Return the (x, y) coordinate for the center point of the cell that contains the specified text.  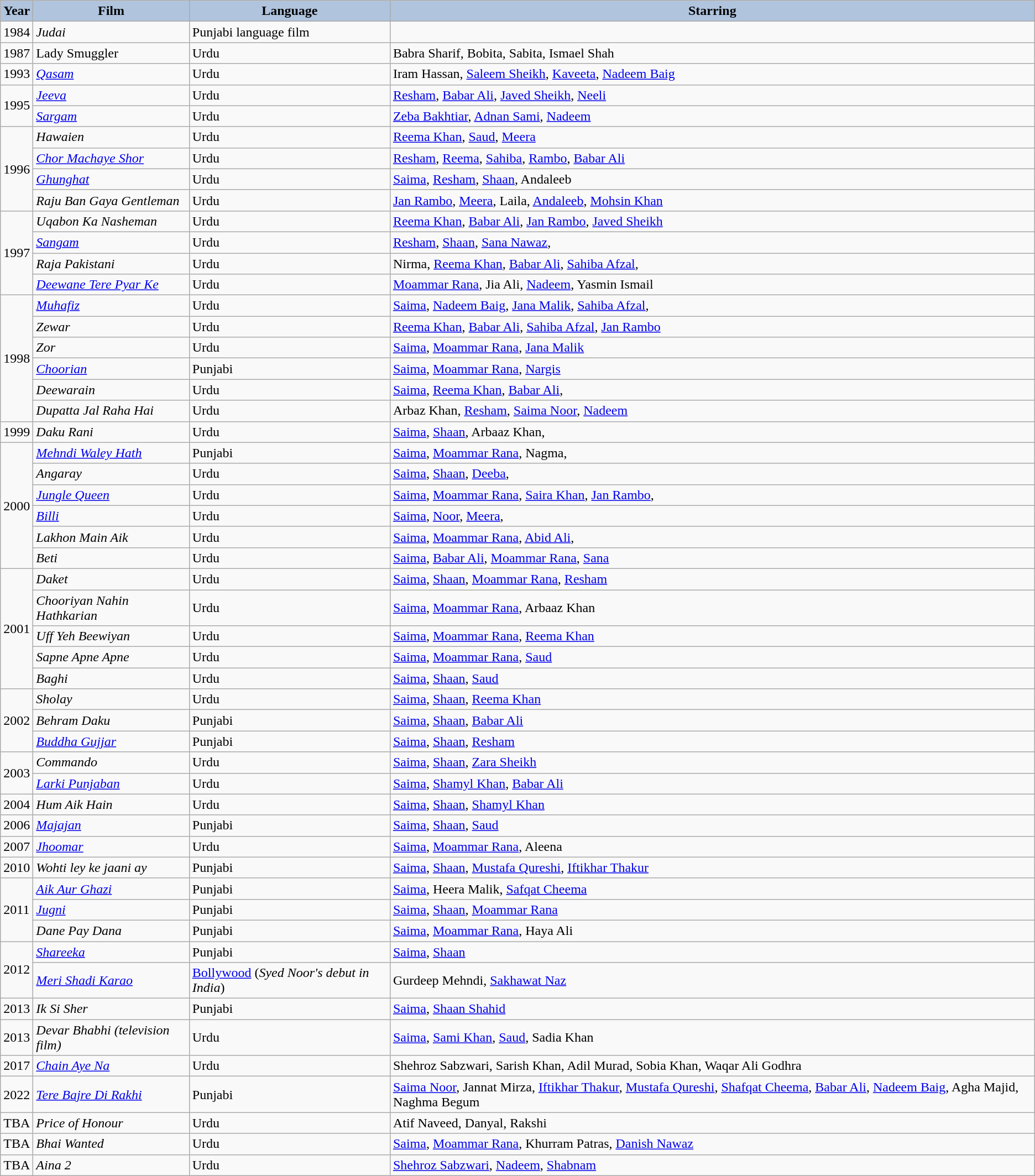
2012 (17, 970)
Hum Aik Hain (111, 804)
1996 (17, 169)
Saima, Shaan, Deeba, (712, 474)
Saima, Shaan (712, 952)
Saima, Noor, Meera, (712, 516)
Saima, Moammar Rana, Khurram Patras, Danish Nawaz (712, 1144)
Saima, Sami Khan, Saud, Sadia Khan (712, 1037)
Reema Khan, Babar Ali, Sahiba Afzal, Jan Rambo (712, 327)
2004 (17, 804)
Shehroz Sabzwari, Nadeem, Shabnam (712, 1165)
Aik Aur Ghazi (111, 888)
Saima, Resham, Shaan, Andaleeb (712, 179)
1995 (17, 106)
Saima, Moammar Rana, Saud (712, 657)
Reema Khan, Babar Ali, Jan Rambo, Javed Sheikh (712, 221)
Zeba Bakhtiar, Adnan Sami, Nadeem (712, 116)
Bhai Wanted (111, 1144)
Arbaz Khan, Resham, Saima Noor, Nadeem (712, 411)
Ik Si Sher (111, 1009)
Buddha Gujjar (111, 741)
Saima, Shaan, Mustafa Qureshi, Iftikhar Thakur (712, 867)
2000 (17, 505)
1993 (17, 74)
Lady Smuggler (111, 53)
Aina 2 (111, 1165)
Majajan (111, 825)
Lakhon Main Aik (111, 537)
Dane Pay Dana (111, 931)
Shareeka (111, 952)
1997 (17, 253)
Meri Shadi Karao (111, 981)
Saima, Moammar Rana, Nargis (712, 369)
Saima, Moammar Rana, Abid Ali, (712, 537)
2022 (17, 1095)
Uff Yeh Beewiyan (111, 636)
Jan Rambo, Meera, Laila, Andaleeb, Mohsin Khan (712, 200)
Baghi (111, 678)
Saima, Moammar Rana, Saira Khan, Jan Rambo, (712, 495)
1999 (17, 432)
Qasam (111, 74)
Sargam (111, 116)
Saima, Reema Khan, Babar Ali, (712, 390)
Daket (111, 579)
Saima, Shaan, Arbaaz Khan, (712, 432)
Saima, Shaan, Moammar Rana (712, 910)
Chor Machaye Shor (111, 158)
Saima, Shaan, Babar Ali (712, 720)
Judai (111, 32)
Jeeva (111, 95)
Commando (111, 762)
Dupatta Jal Raha Hai (111, 411)
Angaray (111, 474)
Bollywood (Syed Noor's debut in India) (290, 981)
Devar Bhabhi (television film) (111, 1037)
2003 (17, 773)
Daku Rani (111, 432)
Saima, Moammar Rana, Arbaaz Khan (712, 607)
Saima Noor, Jannat Mirza, Iftikhar Thakur, Mustafa Qureshi, Shafqat Cheema, Babar Ali, Nadeem Baig, Agha Majid, Naghma Begum (712, 1095)
Babra Sharif, Bobita, Sabita, Ismael Shah (712, 53)
Saima, Heera Malik, Safqat Cheema (712, 888)
Language (290, 11)
Gurdeep Mehndi, Sakhawat Naz (712, 981)
2007 (17, 846)
Saima, Babar Ali, Moammar Rana, Sana (712, 558)
Saima, Shaan, Moammar Rana, Resham (712, 579)
Raju Ban Gaya Gentleman (111, 200)
Saima, Shaan Shahid (712, 1009)
Nirma, Reema Khan, Babar Ali, Sahiba Afzal, (712, 264)
1998 (17, 358)
Punjabi language film (290, 32)
Billi (111, 516)
Saima, Shaan, Resham (712, 741)
Saima, Moammar Rana, Nagma, (712, 453)
2002 (17, 720)
Deewarain (111, 390)
Saima, Moammar Rana, Haya Ali (712, 931)
Atif Naveed, Danyal, Rakshi (712, 1123)
1987 (17, 53)
Muhafiz (111, 306)
Resham, Babar Ali, Javed Sheikh, Neeli (712, 95)
Saima, Shaan, Zara Sheikh (712, 762)
Saima, Shaan, Shamyl Khan (712, 804)
Saima, Nadeem Baig, Jana Malik, Sahiba Afzal, (712, 306)
Raja Pakistani (111, 264)
1984 (17, 32)
Resham, Reema, Sahiba, Rambo, Babar Ali (712, 158)
Chain Aye Na (111, 1066)
Sapne Apne Apne (111, 657)
Tere Bajre Di Rakhi (111, 1095)
Wohti ley ke jaani ay (111, 867)
Starring (712, 11)
2010 (17, 867)
Saima, Shaan, Reema Khan (712, 699)
Sholay (111, 699)
Iram Hassan, Saleem Sheikh, Kaveeta, Nadeem Baig (712, 74)
Mehndi Waley Hath (111, 453)
Choorian (111, 369)
2011 (17, 910)
Jungle Queen (111, 495)
Resham, Shaan, Sana Nawaz, (712, 242)
Ghunghat (111, 179)
Saima, Moammar Rana, Jana Malik (712, 348)
Jhoomar (111, 846)
Reema Khan, Saud, Meera (712, 137)
Year (17, 11)
Zewar (111, 327)
Beti (111, 558)
Film (111, 11)
2017 (17, 1066)
Price of Honour (111, 1123)
Saima, Shamyl Khan, Babar Ali (712, 783)
Deewane Tere Pyar Ke (111, 285)
Behram Daku (111, 720)
Chooriyan Nahin Hathkarian (111, 607)
Larki Punjaban (111, 783)
Shehroz Sabzwari, Sarish Khan, Adil Murad, Sobia Khan, Waqar Ali Godhra (712, 1066)
Jugni (111, 910)
Saima, Moammar Rana, Reema Khan (712, 636)
2001 (17, 628)
Hawaien (111, 137)
Zor (111, 348)
Sangam (111, 242)
Moammar Rana, Jia Ali, Nadeem, Yasmin Ismail (712, 285)
Uqabon Ka Nasheman (111, 221)
Saima, Moammar Rana, Aleena (712, 846)
2006 (17, 825)
